Capture the cell that displays the provided text and extract its [X, Y] central coordinate. 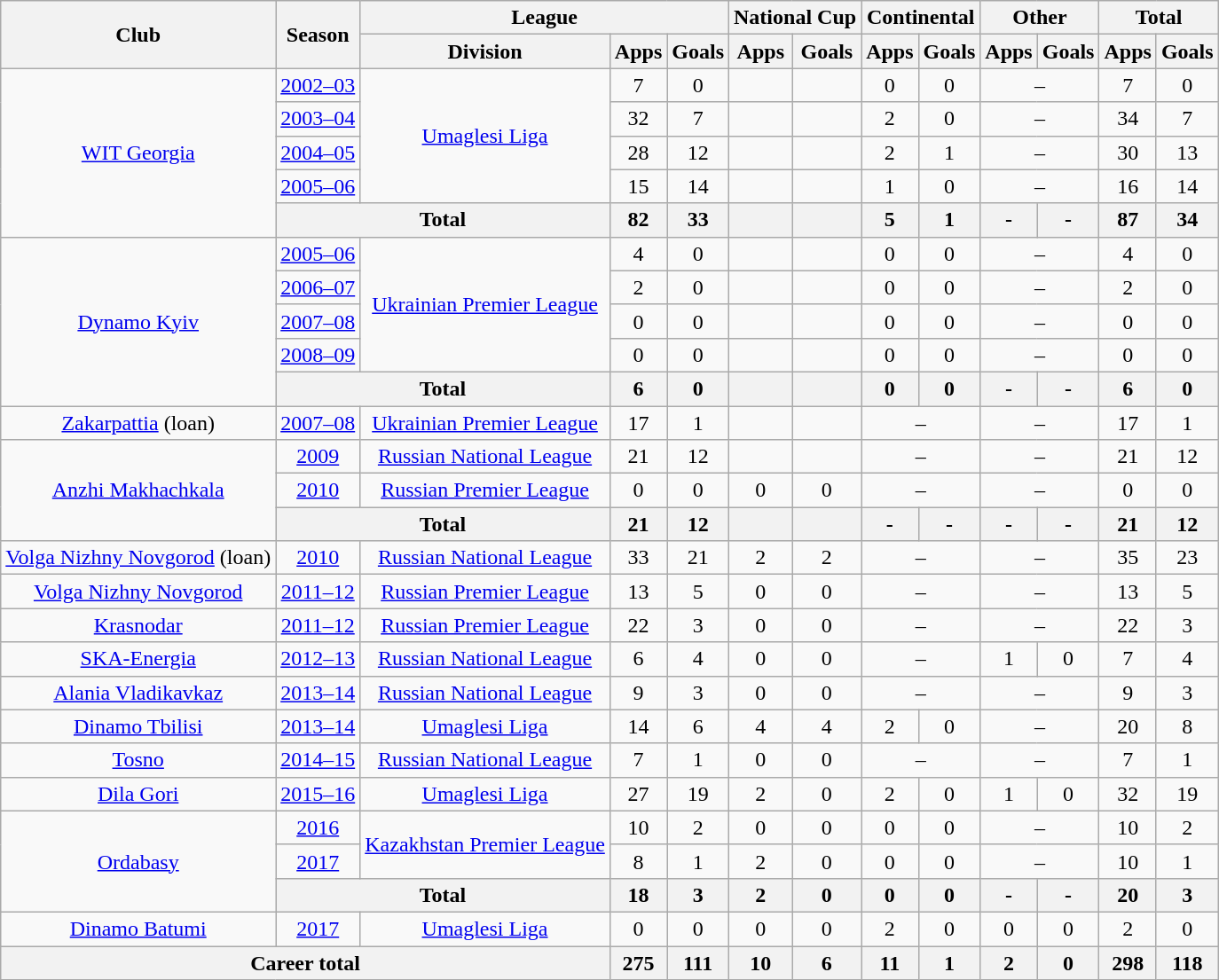
11 [890, 962]
118 [1187, 962]
30 [1128, 153]
35 [1128, 558]
2004–05 [318, 153]
Tosno [138, 760]
WIT Georgia [138, 153]
Dynamo Kyiv [138, 321]
Career total [305, 962]
National Cup [795, 18]
Zakarpattia (loan) [138, 423]
Continental [921, 18]
Other [1040, 18]
Anzhi Makhachkala [138, 490]
2003–04 [318, 119]
Dinamo Tbilisi [138, 726]
Dinamo Batumi [138, 929]
Ordabasy [138, 861]
87 [1128, 220]
2006–07 [318, 287]
18 [638, 895]
82 [638, 220]
16 [1128, 186]
Volga Nizhny Novgorod (loan) [138, 558]
2012–13 [318, 659]
2014–15 [318, 760]
2002–03 [318, 85]
28 [638, 153]
League [545, 18]
SKA-Energia [138, 659]
27 [638, 794]
2016 [318, 827]
Division [485, 51]
Krasnodar [138, 625]
23 [1187, 558]
111 [698, 962]
275 [638, 962]
298 [1128, 962]
Dila Gori [138, 794]
Volga Nizhny Novgorod [138, 592]
15 [638, 186]
Alania Vladikavkaz [138, 693]
2015–16 [318, 794]
2009 [318, 457]
Club [138, 35]
Season [318, 35]
2008–09 [318, 355]
Kazakhstan Premier League [485, 844]
